Pinpoint the cell where the given text exists, returning its (x, y) midpoint coordinate. 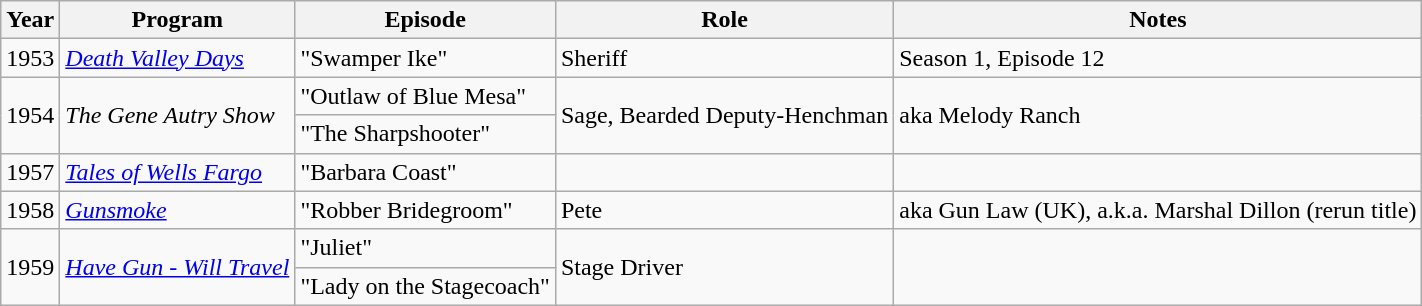
"Swamper Ike" (426, 58)
"Juliet" (426, 248)
aka Gun Law (UK), a.k.a. Marshal Dillon (rerun title) (1158, 210)
"Barbara Coast" (426, 172)
Tales of Wells Fargo (178, 172)
1953 (30, 58)
1958 (30, 210)
aka Melody Ranch (1158, 115)
1957 (30, 172)
1959 (30, 267)
Year (30, 20)
"Outlaw of Blue Mesa" (426, 96)
"Lady on the Stagecoach" (426, 286)
1954 (30, 115)
Sage, Bearded Deputy-Henchman (724, 115)
Program (178, 20)
Pete (724, 210)
Stage Driver (724, 267)
The Gene Autry Show (178, 115)
Role (724, 20)
"Robber Bridegroom" (426, 210)
"The Sharpshooter" (426, 134)
Death Valley Days (178, 58)
Episode (426, 20)
Notes (1158, 20)
Season 1, Episode 12 (1158, 58)
Have Gun - Will Travel (178, 267)
Sheriff (724, 58)
Gunsmoke (178, 210)
